Extract the (X, Y) coordinate from the center of the cell holding the provided text.  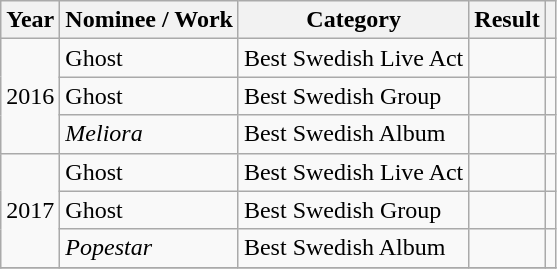
Year (30, 20)
Meliora (150, 134)
Result (507, 20)
Nominee / Work (150, 20)
Category (353, 20)
2017 (30, 210)
Popestar (150, 248)
2016 (30, 96)
